Search for the cell housing the specified text and yield its (X, Y) center coordinate. 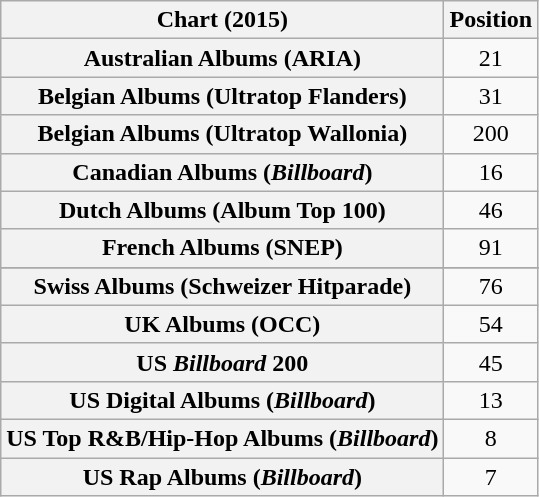
Position (491, 20)
Australian Albums (ARIA) (222, 58)
Belgian Albums (Ultratop Wallonia) (222, 134)
200 (491, 134)
31 (491, 96)
Chart (2015) (222, 20)
16 (491, 172)
US Digital Albums (Billboard) (222, 400)
8 (491, 438)
7 (491, 477)
US Billboard 200 (222, 362)
46 (491, 210)
45 (491, 362)
21 (491, 58)
US Rap Albums (Billboard) (222, 477)
French Albums (SNEP) (222, 248)
Belgian Albums (Ultratop Flanders) (222, 96)
54 (491, 324)
Canadian Albums (Billboard) (222, 172)
76 (491, 286)
UK Albums (OCC) (222, 324)
Dutch Albums (Album Top 100) (222, 210)
Swiss Albums (Schweizer Hitparade) (222, 286)
13 (491, 400)
US Top R&B/Hip-Hop Albums (Billboard) (222, 438)
91 (491, 248)
